Extract the [X, Y] coordinate from the center of the cell holding the provided text.  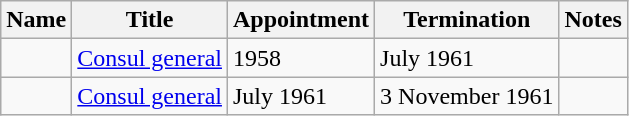
Appointment [300, 20]
Notes [593, 20]
Termination [467, 20]
Title [150, 20]
1958 [300, 58]
3 November 1961 [467, 96]
Name [36, 20]
